Identify which cell holds the provided text, then report its (X, Y) central coordinate. 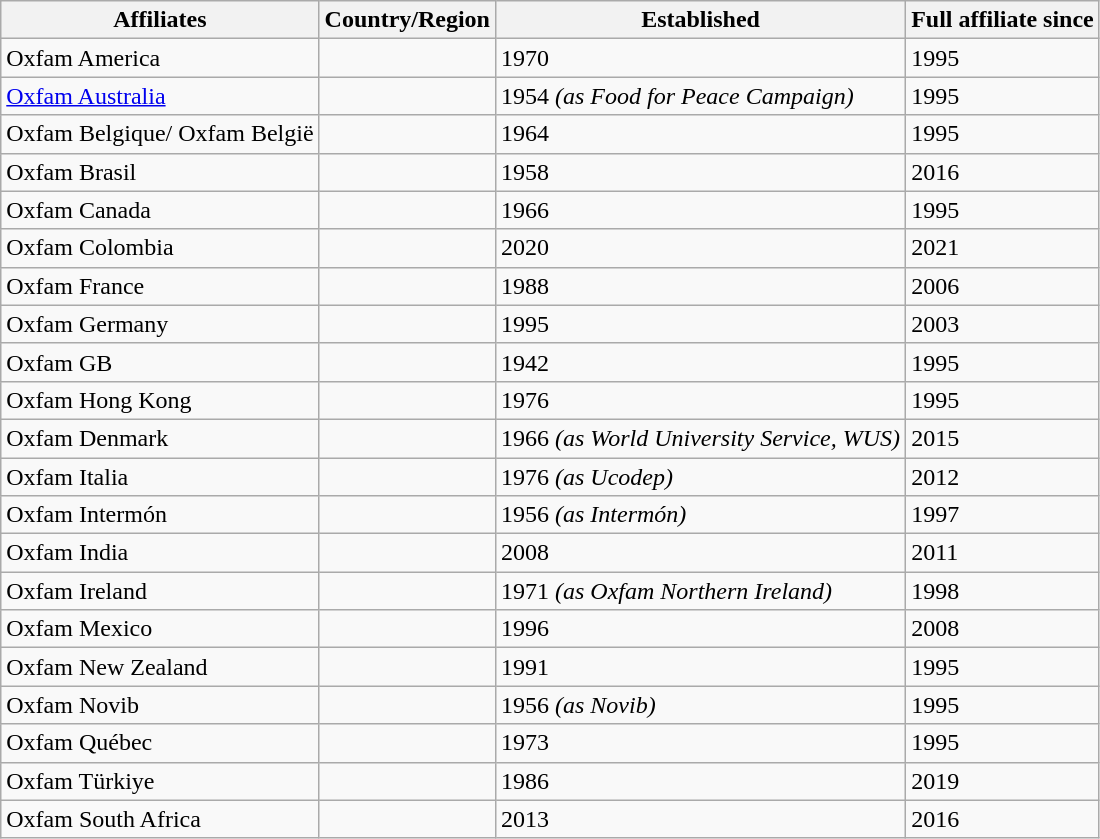
2020 (700, 248)
Oxfam New Zealand (160, 667)
Oxfam GB (160, 362)
Oxfam Hong Kong (160, 400)
Oxfam Intermón (160, 515)
1996 (700, 629)
Oxfam Türkiye (160, 781)
1970 (700, 58)
2006 (1003, 286)
Oxfam Novib (160, 705)
Established (700, 20)
1976 (as Ucodep) (700, 477)
1956 (as Novib) (700, 705)
1991 (700, 667)
Oxfam Italia (160, 477)
1973 (700, 743)
Oxfam Brasil (160, 172)
Oxfam Australia (160, 96)
2019 (1003, 781)
Affiliates (160, 20)
Oxfam Québec (160, 743)
2015 (1003, 438)
1976 (700, 400)
1966 (700, 210)
1966 (as World University Service, WUS) (700, 438)
Oxfam Mexico (160, 629)
2011 (1003, 553)
Oxfam Denmark (160, 438)
Oxfam Ireland (160, 591)
Oxfam South Africa (160, 819)
1998 (1003, 591)
Oxfam Germany (160, 324)
1971 (as Oxfam Northern Ireland) (700, 591)
1958 (700, 172)
Oxfam Belgique/ Oxfam België (160, 134)
2013 (700, 819)
1956 (as Intermón) (700, 515)
Full affiliate since (1003, 20)
Oxfam India (160, 553)
Oxfam France (160, 286)
Country/Region (407, 20)
Oxfam Canada (160, 210)
Oxfam Colombia (160, 248)
2021 (1003, 248)
1942 (700, 362)
1986 (700, 781)
2012 (1003, 477)
1997 (1003, 515)
1954 (as Food for Peace Campaign) (700, 96)
1964 (700, 134)
1988 (700, 286)
2003 (1003, 324)
Oxfam America (160, 58)
